Capture the cell that displays the provided text and extract its (x, y) central coordinate. 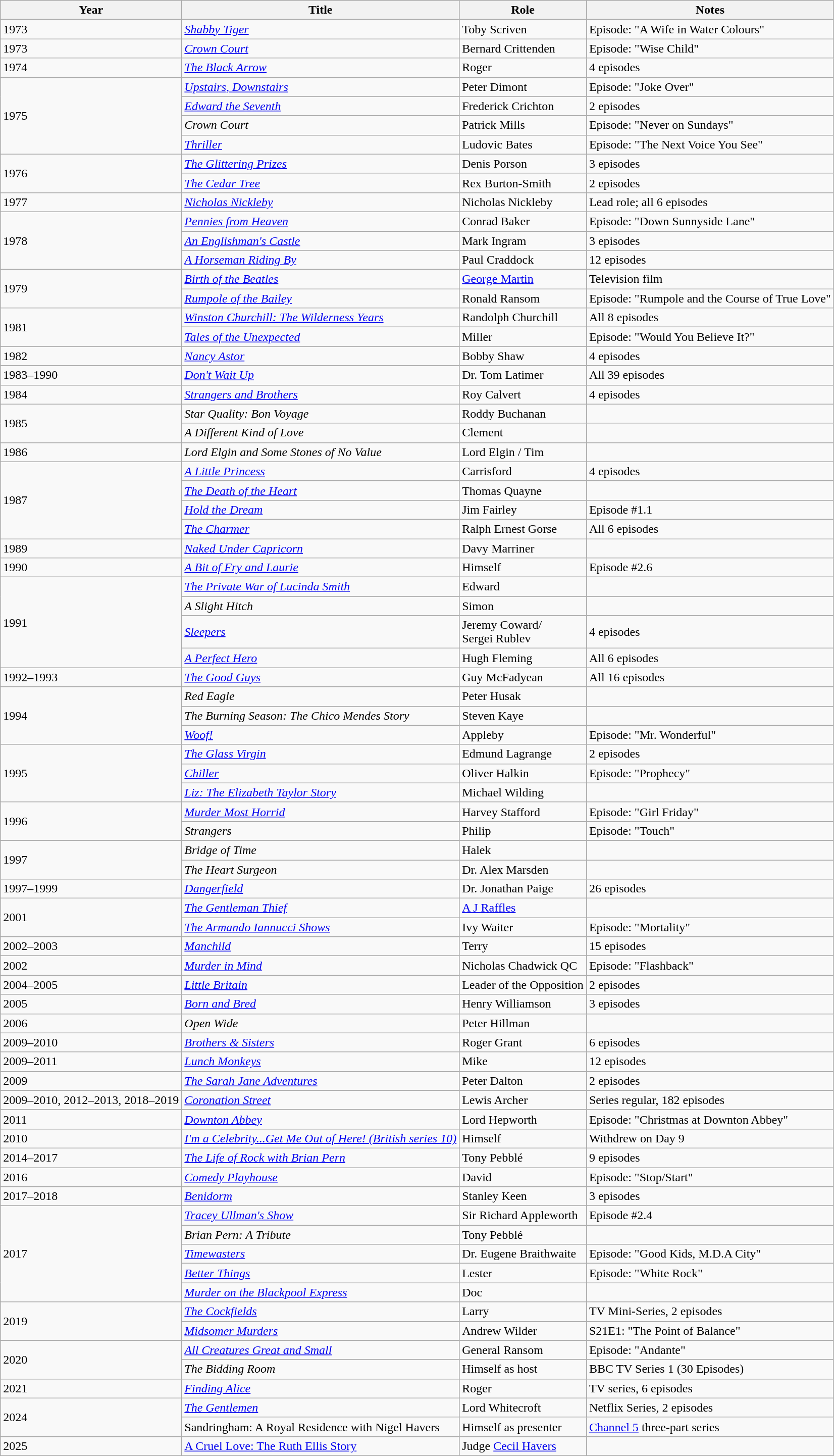
Denis Porson (523, 164)
1977 (91, 202)
Harvey Stafford (523, 812)
Episode: "Would You Believe It?" (710, 337)
26 episodes (710, 889)
Shabby Tiger (321, 29)
Appleby (523, 735)
Lord Elgin / Tim (523, 452)
TV series, 6 episodes (710, 1388)
Conrad Baker (523, 221)
1997 (91, 860)
1986 (91, 452)
2006 (91, 1023)
The Cedar Tree (321, 183)
Rex Burton-Smith (523, 183)
Ivy Waiter (523, 927)
Episode #2.6 (710, 568)
2021 (91, 1388)
Peter Dalton (523, 1081)
2025 (91, 1446)
All Creatures Great and Small (321, 1350)
1975 (91, 116)
Episode: "Flashback" (710, 966)
Episode: "White Rock" (710, 1273)
A J Raffles (523, 908)
The Life of Rock with Brian Pern (321, 1158)
2002–2003 (91, 946)
2010 (91, 1138)
Peter Husak (523, 696)
Open Wide (321, 1023)
Bernard Crittenden (523, 48)
An Englishman's Castle (321, 241)
Comedy Playhouse (321, 1177)
The Bidding Room (321, 1369)
Clement (523, 433)
Halek (523, 850)
Red Eagle (321, 696)
Episode: "A Wife in Water Colours" (710, 29)
The Sarah Jane Adventures (321, 1081)
The Heart Surgeon (321, 869)
Randolph Churchill (523, 318)
Episode: "Rumpole and the Course of True Love" (710, 298)
2004–2005 (91, 985)
A Bit of Fry and Laurie (321, 568)
Dr. Alex Marsden (523, 869)
Leader of the Opposition (523, 985)
Brian Pern: A Tribute (321, 1235)
The Cockfields (321, 1312)
Don't Wait Up (321, 375)
Woof! (321, 735)
Miller (523, 337)
Michael Wilding (523, 792)
Oliver Halkin (523, 773)
Strangers (321, 831)
1983–1990 (91, 375)
Stanley Keen (523, 1196)
Ronald Ransom (523, 298)
Episode #2.4 (710, 1216)
Episode: "Stop/Start" (710, 1177)
Naked Under Capricorn (321, 548)
Birth of the Beatles (321, 279)
Episode: "Down Sunnyside Lane" (710, 221)
Thomas Quayne (523, 490)
Patrick Mills (523, 125)
Episode: "Girl Friday" (710, 812)
Episode: "Prophecy" (710, 773)
Ludovic Bates (523, 144)
Lewis Archer (523, 1100)
A Perfect Hero (321, 658)
The Armando Iannucci Shows (321, 927)
Benidorm (321, 1196)
Dr. Jonathan Paige (523, 889)
1981 (91, 327)
Peter Hillman (523, 1023)
A Slight Hitch (321, 606)
2019 (91, 1321)
Mike (523, 1062)
Lord Whitecroft (523, 1408)
General Ransom (523, 1350)
The Good Guys (321, 677)
Brothers & Sisters (321, 1042)
Better Things (321, 1273)
Sir Richard Appleworth (523, 1216)
Roddy Buchanan (523, 414)
The Death of the Heart (321, 490)
Jeremy Coward/Sergei Rublev (523, 632)
S21E1: "The Point of Balance" (710, 1331)
2011 (91, 1119)
Episode: "Joke Over" (710, 87)
Sleepers (321, 632)
Larry (523, 1312)
Episode: "The Next Voice You See" (710, 144)
Dr. Eugene Braithwaite (523, 1254)
1982 (91, 356)
A Horseman Riding By (321, 260)
The Charmer (321, 529)
1987 (91, 500)
Paul Craddock (523, 260)
Lord Elgin and Some Stones of No Value (321, 452)
Philip (523, 831)
Strangers and Brothers (321, 394)
TV Mini-Series, 2 episodes (710, 1312)
Star Quality: Bon Voyage (321, 414)
The Glittering Prizes (321, 164)
Murder on the Blackpool Express (321, 1292)
1985 (91, 423)
Nancy Astor (321, 356)
Manchild (321, 946)
1984 (91, 394)
Withdrew on Day 9 (710, 1138)
The Glass Virgin (321, 754)
Bobby Shaw (523, 356)
Jim Fairley (523, 510)
Pennies from Heaven (321, 221)
Series regular, 182 episodes (710, 1100)
Episode #1.1 (710, 510)
Bridge of Time (321, 850)
2014–2017 (91, 1158)
All 39 episodes (710, 375)
Midsomer Murders (321, 1331)
Carrisford (523, 471)
All 16 episodes (710, 677)
Rumpole of the Bailey (321, 298)
Lead role; all 6 episodes (710, 202)
Murder in Mind (321, 966)
The Gentleman Thief (321, 908)
Episode: "Mr. Wonderful" (710, 735)
2005 (91, 1004)
1976 (91, 173)
Himself as host (523, 1369)
The Private War of Lucinda Smith (321, 587)
Born and Bred (321, 1004)
Finding Alice (321, 1388)
Thriller (321, 144)
The Black Arrow (321, 68)
6 episodes (710, 1042)
Simon (523, 606)
1994 (91, 716)
Title (321, 10)
2009–2011 (91, 1062)
Tracey Ullman's Show (321, 1216)
Coronation Street (321, 1100)
A Different Kind of Love (321, 433)
Ralph Ernest Gorse (523, 529)
2009–2010 (91, 1042)
2017 (91, 1254)
Channel 5 three-part series (710, 1427)
Edmund Lagrange (523, 754)
Upstairs, Downstairs (321, 87)
Henry Williamson (523, 1004)
Little Britain (321, 985)
Murder Most Horrid (321, 812)
A Cruel Love: The Ruth Ellis Story (321, 1446)
All 8 episodes (710, 318)
1989 (91, 548)
Episode: "Andante" (710, 1350)
Timewasters (321, 1254)
1990 (91, 568)
15 episodes (710, 946)
Frederick Crichton (523, 106)
Episode: "Wise Child" (710, 48)
BBC TV Series 1 (30 Episodes) (710, 1369)
Davy Marriner (523, 548)
Episode: "Mortality" (710, 927)
A Little Princess (321, 471)
Roger Grant (523, 1042)
Role (523, 10)
1979 (91, 289)
David (523, 1177)
2016 (91, 1177)
Lester (523, 1273)
Chiller (321, 773)
Hold the Dream (321, 510)
Episode: "Good Kids, M.D.A City" (710, 1254)
Episode: "Christmas at Downton Abbey" (710, 1119)
Episode: "Never on Sundays" (710, 125)
Roy Calvert (523, 394)
2017–2018 (91, 1196)
Hugh Fleming (523, 658)
Notes (710, 10)
The Gentlemen (321, 1408)
2002 (91, 966)
Nicholas Chadwick QC (523, 966)
2020 (91, 1360)
Year (91, 10)
Downton Abbey (321, 1119)
Dr. Tom Latimer (523, 375)
Sandringham: A Royal Residence with Nigel Havers (321, 1427)
1995 (91, 773)
Peter Dimont (523, 87)
Lord Hepworth (523, 1119)
1996 (91, 821)
Liz: The Elizabeth Taylor Story (321, 792)
Edward the Seventh (321, 106)
George Martin (523, 279)
Dangerfield (321, 889)
Television film (710, 279)
Netflix Series, 2 episodes (710, 1408)
1992–1993 (91, 677)
Episode: "Touch" (710, 831)
Doc (523, 1292)
1978 (91, 240)
Toby Scriven (523, 29)
Steven Kaye (523, 716)
Terry (523, 946)
2009 (91, 1081)
Himself as presenter (523, 1427)
Judge Cecil Havers (523, 1446)
The Burning Season: The Chico Mendes Story (321, 716)
1974 (91, 68)
Guy McFadyean (523, 677)
Winston Churchill: The Wilderness Years (321, 318)
Edward (523, 587)
Lunch Monkeys (321, 1062)
2009–2010, 2012–2013, 2018–2019 (91, 1100)
1991 (91, 622)
Andrew Wilder (523, 1331)
I'm a Celebrity...Get Me Out of Here! (British series 10) (321, 1138)
1997–1999 (91, 889)
Tales of the Unexpected (321, 337)
2001 (91, 918)
2024 (91, 1417)
9 episodes (710, 1158)
Mark Ingram (523, 241)
